Identify which cell holds the provided text, then report its [x, y] central coordinate. 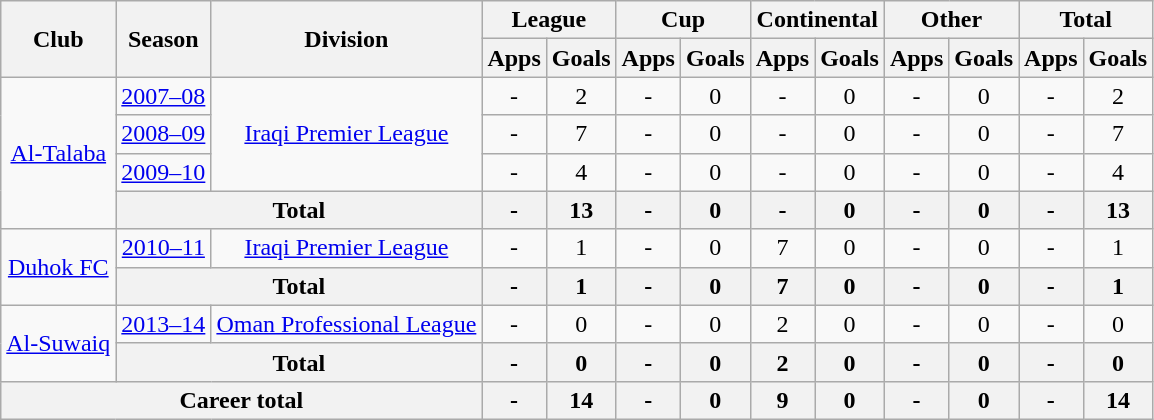
2010–11 [164, 248]
Club [58, 39]
2013–14 [164, 324]
2009–10 [164, 172]
Duhok FC [58, 267]
Continental [817, 20]
2007–08 [164, 96]
League [549, 20]
Other [951, 20]
Career total [242, 400]
2008–09 [164, 134]
Oman Professional League [346, 324]
Al-Suwaiq [58, 343]
Season [164, 39]
Division [346, 39]
Cup [683, 20]
Al-Talaba [58, 153]
9 [782, 400]
